Search for the cell housing the specified text and yield its [X, Y] center coordinate. 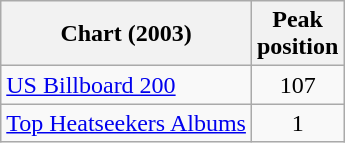
107 [297, 85]
Chart (2003) [126, 34]
1 [297, 123]
Peakposition [297, 34]
Top Heatseekers Albums [126, 123]
US Billboard 200 [126, 85]
